Return the (x, y) coordinate for the center point of the cell that contains the specified text.  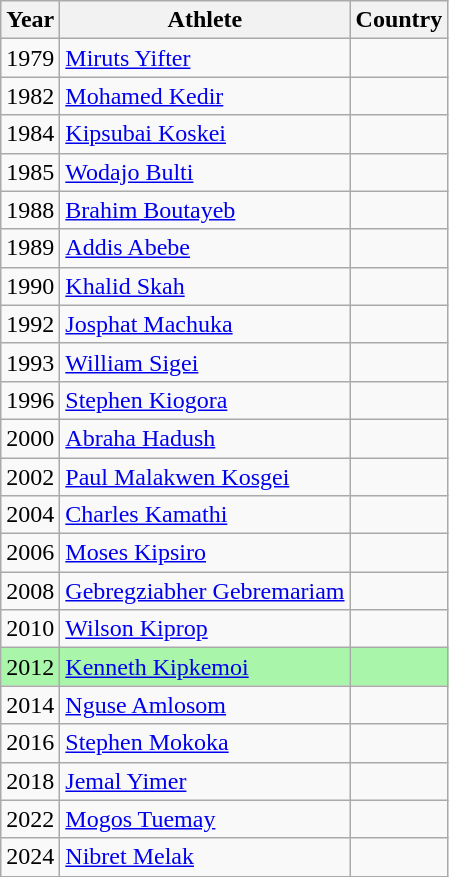
Josphat Machuka (205, 324)
Kenneth Kipkemoi (205, 667)
Paul Malakwen Kosgei (205, 477)
1992 (30, 324)
Khalid Skah (205, 286)
1985 (30, 172)
Stephen Kiogora (205, 400)
Nguse Amlosom (205, 705)
2000 (30, 438)
2010 (30, 629)
Wodajo Bulti (205, 172)
2022 (30, 819)
1988 (30, 210)
2002 (30, 477)
2012 (30, 667)
1984 (30, 134)
Wilson Kiprop (205, 629)
Brahim Boutayeb (205, 210)
1982 (30, 96)
Miruts Yifter (205, 58)
Country (399, 20)
Mohamed Kedir (205, 96)
2006 (30, 553)
Athlete (205, 20)
2018 (30, 781)
Addis Abebe (205, 248)
2014 (30, 705)
1996 (30, 400)
Abraha Hadush (205, 438)
1993 (30, 362)
Charles Kamathi (205, 515)
1990 (30, 286)
Moses Kipsiro (205, 553)
Nibret Melak (205, 857)
1979 (30, 58)
2008 (30, 591)
2024 (30, 857)
Gebregziabher Gebremariam (205, 591)
Stephen Mokoka (205, 743)
2004 (30, 515)
William Sigei (205, 362)
1989 (30, 248)
Kipsubai Koskei (205, 134)
Jemal Yimer (205, 781)
2016 (30, 743)
Mogos Tuemay (205, 819)
Year (30, 20)
